Output the [X, Y] coordinate of the center of the cell containing the given text.  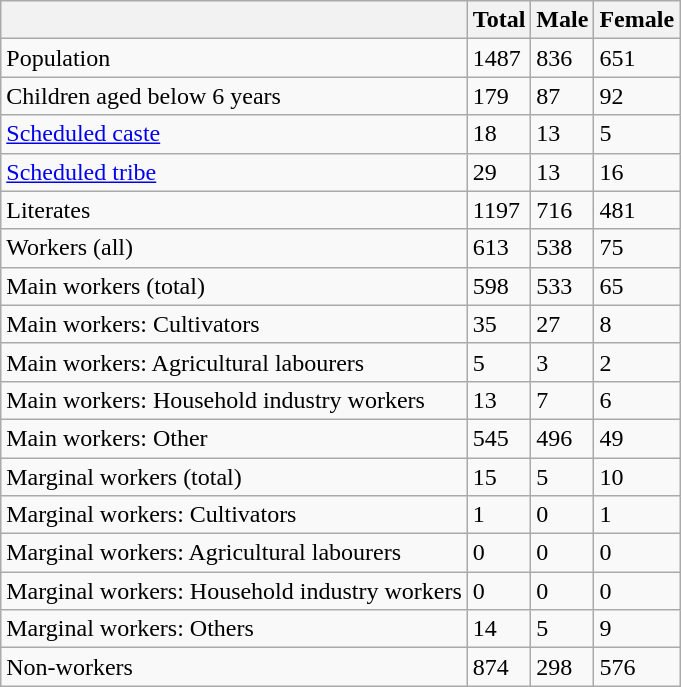
538 [562, 248]
18 [499, 134]
16 [637, 172]
27 [562, 324]
Female [637, 20]
29 [499, 172]
Marginal workers: Household industry workers [234, 591]
92 [637, 96]
Main workers: Agricultural labourers [234, 362]
10 [637, 477]
716 [562, 210]
Workers (all) [234, 248]
Marginal workers: Cultivators [234, 515]
481 [637, 210]
1487 [499, 58]
7 [562, 400]
Literates [234, 210]
49 [637, 438]
9 [637, 629]
179 [499, 96]
2 [637, 362]
Male [562, 20]
Marginal workers: Others [234, 629]
65 [637, 286]
35 [499, 324]
87 [562, 96]
3 [562, 362]
Main workers: Cultivators [234, 324]
533 [562, 286]
613 [499, 248]
6 [637, 400]
8 [637, 324]
Scheduled tribe [234, 172]
Main workers (total) [234, 286]
651 [637, 58]
576 [637, 667]
Total [499, 20]
598 [499, 286]
836 [562, 58]
1197 [499, 210]
Main workers: Household industry workers [234, 400]
Main workers: Other [234, 438]
298 [562, 667]
Children aged below 6 years [234, 96]
874 [499, 667]
Population [234, 58]
545 [499, 438]
496 [562, 438]
Non-workers [234, 667]
15 [499, 477]
Marginal workers: Agricultural labourers [234, 553]
75 [637, 248]
Scheduled caste [234, 134]
14 [499, 629]
Marginal workers (total) [234, 477]
